Determine the (x, y) coordinate at the center of the cell enclosing the given text.  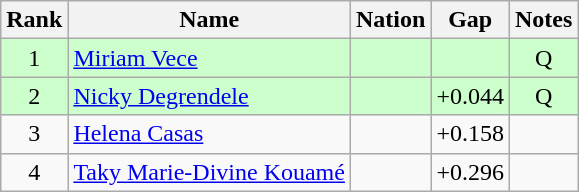
2 (34, 96)
Notes (544, 20)
Name (210, 20)
Nicky Degrendele (210, 96)
+0.158 (470, 134)
Taky Marie-Divine Kouamé (210, 172)
Rank (34, 20)
Gap (470, 20)
3 (34, 134)
Helena Casas (210, 134)
+0.296 (470, 172)
+0.044 (470, 96)
Miriam Vece (210, 58)
4 (34, 172)
1 (34, 58)
Nation (390, 20)
